Detect which cell encompasses the target text, then output its (x, y) center coordinate. 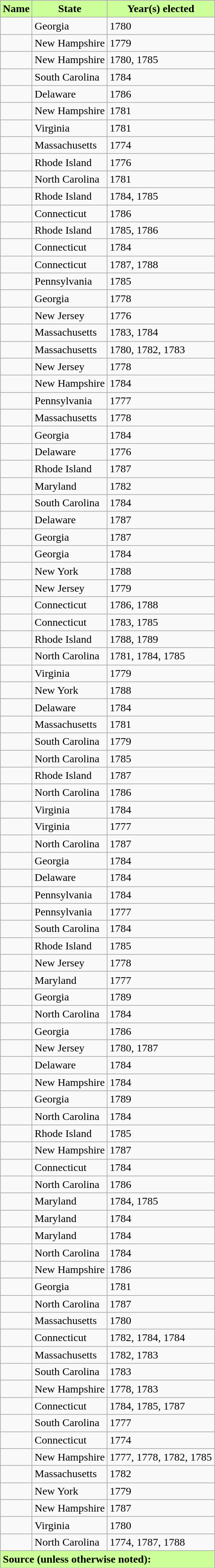
1782, 1784, 1784 (160, 1338)
1782, 1783 (160, 1355)
1783, 1784 (160, 333)
1778, 1783 (160, 1389)
1780, 1782, 1783 (160, 350)
1780, 1787 (160, 1048)
1780, 1785 (160, 60)
1781, 1784, 1785 (160, 656)
1785, 1786 (160, 231)
State (70, 9)
1774, 1787, 1788 (160, 1542)
1786, 1788 (160, 605)
1783, 1785 (160, 622)
Year(s) elected (160, 9)
1777, 1778, 1782, 1785 (160, 1457)
1787, 1788 (160, 265)
1783 (160, 1372)
1784, 1785, 1787 (160, 1406)
1788, 1789 (160, 639)
Source (unless otherwise noted): (107, 1559)
Name (16, 9)
